From the cell containing the given text, extract its center point as (X, Y) coordinate. 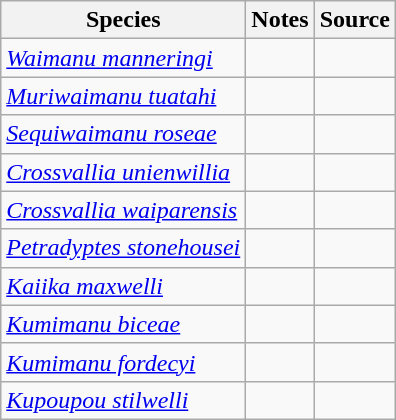
Sequiwaimanu roseae (124, 134)
Kumimanu biceae (124, 324)
Crossvallia waiparensis (124, 210)
Kupoupou stilwelli (124, 400)
Waimanu manneringi (124, 58)
Species (124, 20)
Petradyptes stonehousei (124, 248)
Kaiika maxwelli (124, 286)
Crossvallia unienwillia (124, 172)
Kumimanu fordecyi (124, 362)
Notes (280, 20)
Source (354, 20)
Muriwaimanu tuatahi (124, 96)
